Detect which cell encompasses the target text, then output its (x, y) center coordinate. 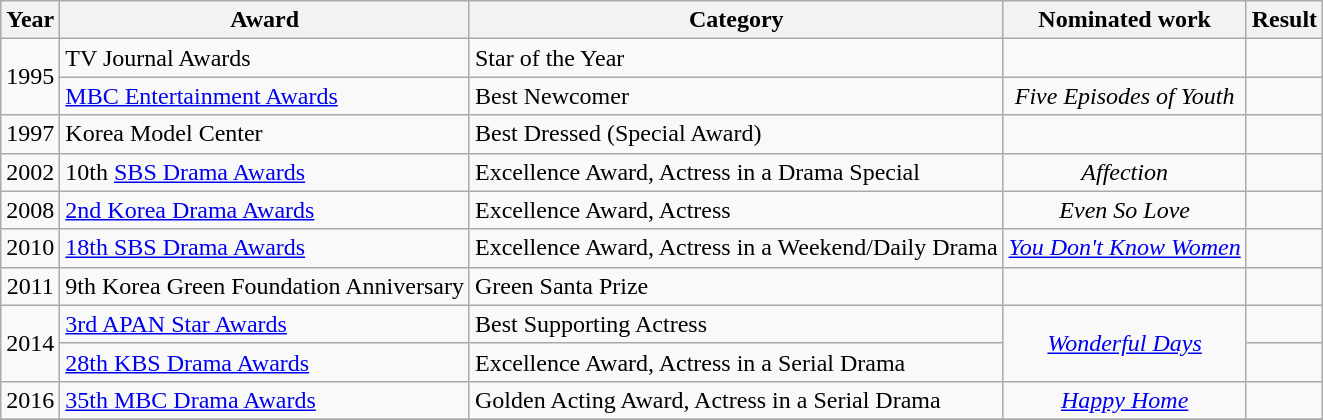
Award (265, 20)
Golden Acting Award, Actress in a Serial Drama (736, 400)
2nd Korea Drama Awards (265, 210)
18th SBS Drama Awards (265, 248)
You Don't Know Women (1124, 248)
Excellence Award, Actress in a Serial Drama (736, 362)
2008 (30, 210)
28th KBS Drama Awards (265, 362)
Best Newcomer (736, 96)
35th MBC Drama Awards (265, 400)
3rd APAN Star Awards (265, 324)
Best Dressed (Special Award) (736, 134)
Year (30, 20)
Star of the Year (736, 58)
2016 (30, 400)
Happy Home (1124, 400)
2010 (30, 248)
Excellence Award, Actress in a Drama Special (736, 172)
TV Journal Awards (265, 58)
2014 (30, 343)
1997 (30, 134)
MBC Entertainment Awards (265, 96)
Result (1284, 20)
2011 (30, 286)
Even So Love (1124, 210)
Wonderful Days (1124, 343)
Korea Model Center (265, 134)
Affection (1124, 172)
Category (736, 20)
Best Supporting Actress (736, 324)
Excellence Award, Actress in a Weekend/Daily Drama (736, 248)
1995 (30, 77)
10th SBS Drama Awards (265, 172)
Green Santa Prize (736, 286)
Five Episodes of Youth (1124, 96)
2002 (30, 172)
Nominated work (1124, 20)
9th Korea Green Foundation Anniversary (265, 286)
Excellence Award, Actress (736, 210)
